Provide the (x, y) coordinate of the cell's center where the given text is located.  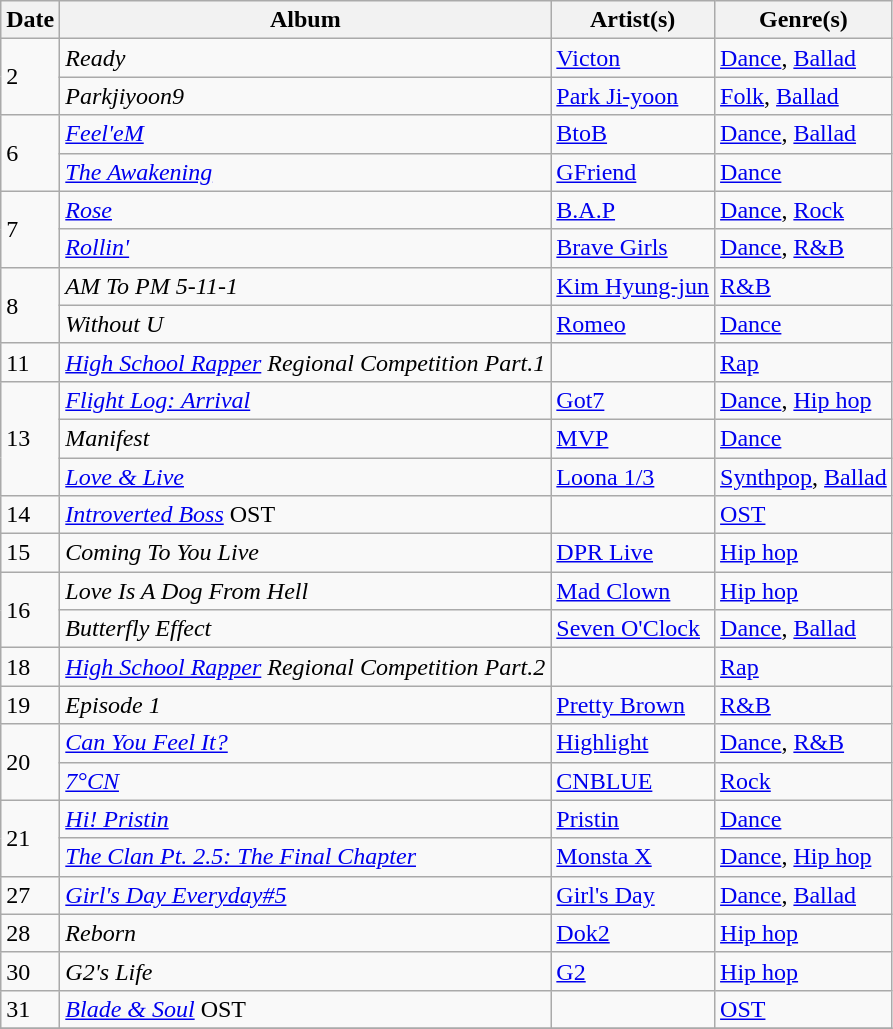
20 (30, 762)
BtoB (633, 134)
16 (30, 610)
Parkjiyoon9 (306, 96)
Loona 1/3 (633, 477)
15 (30, 553)
Girl's Day Everyday#5 (306, 895)
Victon (633, 58)
Manifest (306, 438)
Introverted Boss OST (306, 515)
Rollin' (306, 248)
8 (30, 305)
Dance, Rock (804, 210)
Romeo (633, 324)
AM To PM 5-11-1 (306, 286)
Rose (306, 210)
The Awakening (306, 172)
Rock (804, 781)
2 (30, 77)
High School Rapper Regional Competition Part.2 (306, 667)
Girl's Day (633, 895)
Blade & Soul OST (306, 1009)
18 (30, 667)
Hi! Pristin (306, 819)
B.A.P (633, 210)
Synthpop, Ballad (804, 477)
Love & Live (306, 477)
11 (30, 362)
Kim Hyung-jun (633, 286)
MVP (633, 438)
13 (30, 438)
30 (30, 971)
CNBLUE (633, 781)
High School Rapper Regional Competition Part.1 (306, 362)
Coming To You Live (306, 553)
7°CN (306, 781)
Mad Clown (633, 591)
Episode 1 (306, 705)
28 (30, 933)
Album (306, 20)
Flight Log: Arrival (306, 400)
7 (30, 229)
6 (30, 153)
Without U (306, 324)
Reborn (306, 933)
DPR Live (633, 553)
Highlight (633, 743)
G2 (633, 971)
19 (30, 705)
The Clan Pt. 2.5: The Final Chapter (306, 857)
27 (30, 895)
Folk, Ballad (804, 96)
G2's Life (306, 971)
21 (30, 838)
Dok2 (633, 933)
Artist(s) (633, 20)
Feel'eM (306, 134)
Park Ji-yoon (633, 96)
Brave Girls (633, 248)
Pretty Brown (633, 705)
14 (30, 515)
Monsta X (633, 857)
Seven O'Clock (633, 629)
GFriend (633, 172)
Ready (306, 58)
Genre(s) (804, 20)
Butterfly Effect (306, 629)
Pristin (633, 819)
31 (30, 1009)
Date (30, 20)
Got7 (633, 400)
Love Is A Dog From Hell (306, 591)
Can You Feel It? (306, 743)
